Return the [x, y] coordinate for the center point of the cell that contains the specified text.  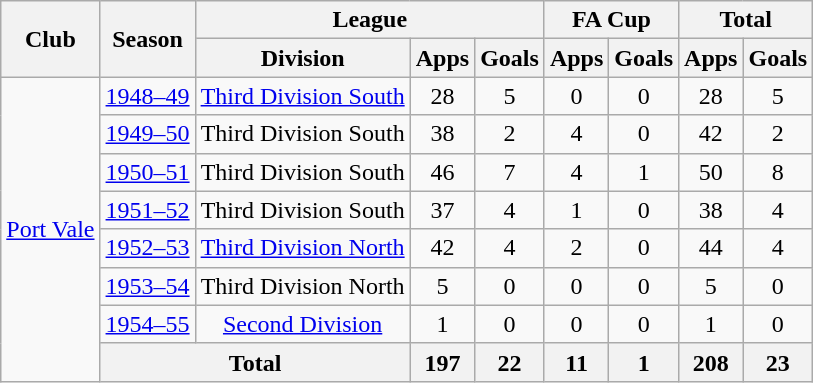
50 [711, 172]
Club [50, 39]
8 [778, 172]
22 [510, 362]
37 [442, 210]
FA Cup [611, 20]
Season [148, 39]
1952–53 [148, 248]
Port Vale [50, 229]
1953–54 [148, 286]
11 [576, 362]
197 [442, 362]
44 [711, 248]
1954–55 [148, 324]
1949–50 [148, 134]
46 [442, 172]
Second Division [302, 324]
1951–52 [148, 210]
208 [711, 362]
23 [778, 362]
7 [510, 172]
1950–51 [148, 172]
League [370, 20]
1948–49 [148, 96]
Division [302, 58]
